Return the (x, y) coordinate for the center point of the cell that contains the specified text.  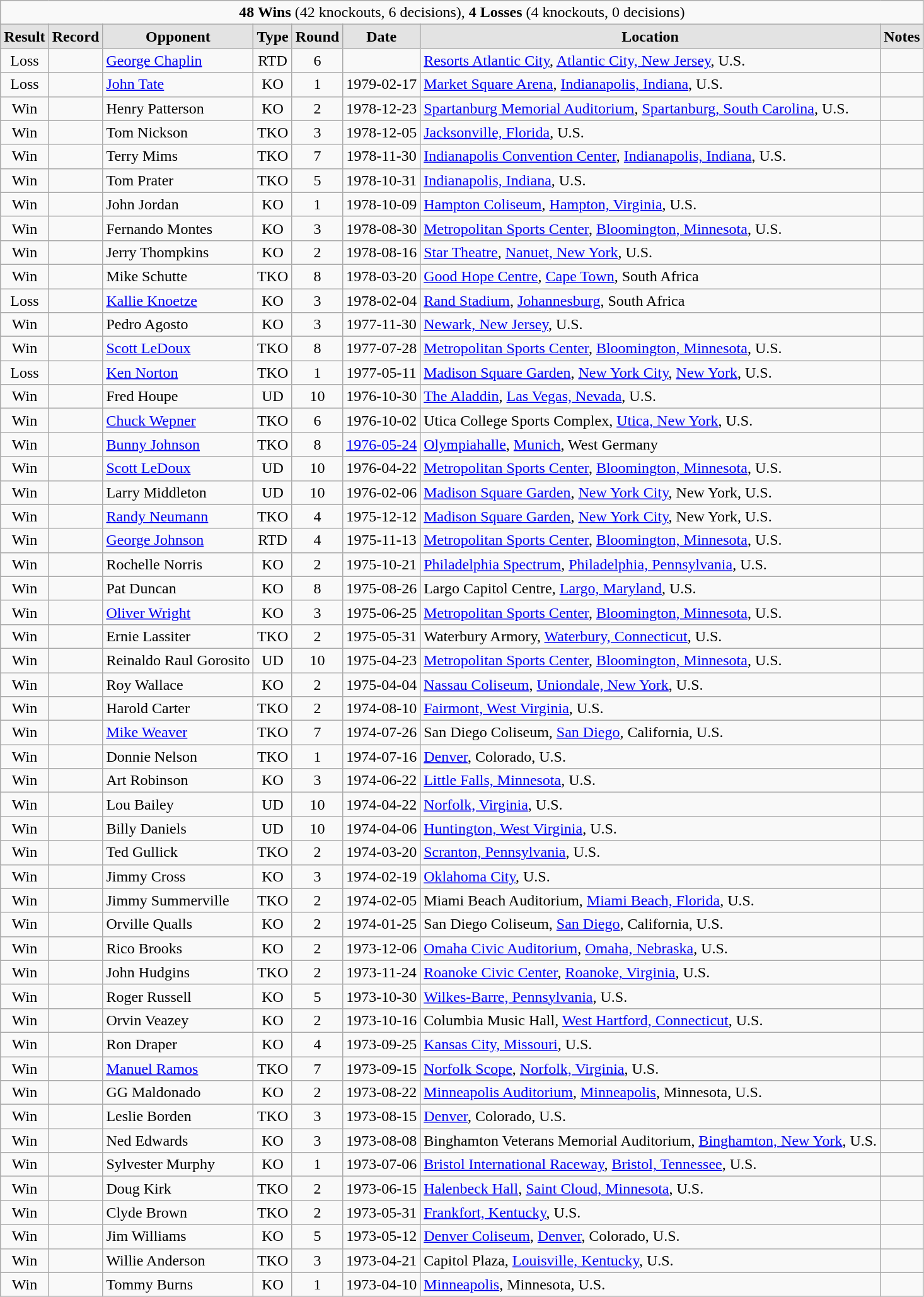
Jim Williams (178, 1236)
Orville Qualls (178, 924)
1978-10-09 (382, 204)
Bristol International Raceway, Bristol, Tennessee, U.S. (650, 1165)
Ken Norton (178, 373)
1974-02-19 (382, 876)
Spartanburg Memorial Auditorium, Spartanburg, South Carolina, U.S. (650, 108)
Indianapolis Convention Center, Indianapolis, Indiana, U.S. (650, 156)
Frankfort, Kentucky, U.S. (650, 1213)
Jimmy Summerville (178, 900)
Roy Wallace (178, 684)
Scranton, Pennsylvania, U.S. (650, 852)
1976-02-06 (382, 492)
George Chaplin (178, 61)
1975-12-12 (382, 516)
Randy Neumann (178, 516)
1973-04-10 (382, 1284)
George Johnson (178, 540)
Doug Kirk (178, 1189)
1973-08-15 (382, 1117)
Type (272, 37)
Miami Beach Auditorium, Miami Beach, Florida, U.S. (650, 900)
John Jordan (178, 204)
1976-05-24 (382, 445)
1973-12-06 (382, 948)
1974-07-26 (382, 733)
Norfolk Scope, Norfolk, Virginia, U.S. (650, 1069)
1973-06-15 (382, 1189)
Sylvester Murphy (178, 1165)
Result (25, 37)
The Aladdin, Las Vegas, Nevada, U.S. (650, 397)
Omaha Civic Auditorium, Omaha, Nebraska, U.S. (650, 948)
Halenbeck Hall, Saint Cloud, Minnesota, U.S. (650, 1189)
Bunny Johnson (178, 445)
Hampton Coliseum, Hampton, Virginia, U.S. (650, 204)
Ned Edwards (178, 1141)
Mike Weaver (178, 733)
1973-09-15 (382, 1069)
Rand Stadium, Johannesburg, South Africa (650, 301)
1975-10-21 (382, 564)
1974-06-22 (382, 781)
Pedro Agosto (178, 325)
Newark, New Jersey, U.S. (650, 325)
1978-12-23 (382, 108)
1975-11-13 (382, 540)
1974-04-06 (382, 829)
1973-08-22 (382, 1093)
1974-03-20 (382, 852)
Fernando Montes (178, 228)
1976-10-30 (382, 397)
1973-07-06 (382, 1165)
1973-04-21 (382, 1260)
Indianapolis, Indiana, U.S. (650, 180)
1973-08-08 (382, 1141)
1978-12-05 (382, 132)
1975-06-25 (382, 612)
1973-10-30 (382, 996)
Willie Anderson (178, 1260)
Kansas City, Missouri, U.S. (650, 1044)
Wilkes-Barre, Pennsylvania, U.S. (650, 996)
Art Robinson (178, 781)
Market Square Arena, Indianapolis, Indiana, U.S. (650, 84)
Larry Middleton (178, 492)
Fairmont, West Virginia, U.S. (650, 709)
1974-07-16 (382, 757)
Oklahoma City, U.S. (650, 876)
Terry Mims (178, 156)
Philadelphia Spectrum, Philadelphia, Pennsylvania, U.S. (650, 564)
John Tate (178, 84)
1974-02-05 (382, 900)
1978-11-30 (382, 156)
Oliver Wright (178, 612)
1973-11-24 (382, 972)
Good Hope Centre, Cape Town, South Africa (650, 276)
Reinaldo Raul Gorosito (178, 660)
1976-04-22 (382, 468)
Jacksonville, Florida, U.S. (650, 132)
Round (317, 37)
John Hudgins (178, 972)
Notes (902, 37)
Nassau Coliseum, Uniondale, New York, U.S. (650, 684)
Donnie Nelson (178, 757)
Leslie Borden (178, 1117)
1973-09-25 (382, 1044)
Columbia Music Hall, West Hartford, Connecticut, U.S. (650, 1020)
Utica College Sports Complex, Utica, New York, U.S. (650, 421)
Norfolk, Virginia, U.S. (650, 805)
Minneapolis Auditorium, Minneapolis, Minnesota, U.S. (650, 1093)
1973-10-16 (382, 1020)
Jimmy Cross (178, 876)
1975-04-04 (382, 684)
Henry Patterson (178, 108)
Tom Prater (178, 180)
1977-11-30 (382, 325)
Binghamton Veterans Memorial Auditorium, Binghamton, New York, U.S. (650, 1141)
Capitol Plaza, Louisville, Kentucky, U.S. (650, 1260)
Location (650, 37)
1979-02-17 (382, 84)
1975-05-31 (382, 636)
1974-01-25 (382, 924)
1976-10-02 (382, 421)
Tom Nickson (178, 132)
1973-05-31 (382, 1213)
1975-08-26 (382, 588)
1978-08-16 (382, 252)
1977-05-11 (382, 373)
Roanoke Civic Center, Roanoke, Virginia, U.S. (650, 972)
Star Theatre, Nanuet, New York, U.S. (650, 252)
Chuck Wepner (178, 421)
Ted Gullick (178, 852)
Ron Draper (178, 1044)
Denver Coliseum, Denver, Colorado, U.S. (650, 1236)
Mike Schutte (178, 276)
Kallie Knoetze (178, 301)
Manuel Ramos (178, 1069)
Largo Capitol Centre, Largo, Maryland, U.S. (650, 588)
Ernie Lassiter (178, 636)
Little Falls, Minnesota, U.S. (650, 781)
Rico Brooks (178, 948)
Harold Carter (178, 709)
1974-04-22 (382, 805)
1977-07-28 (382, 349)
Date (382, 37)
48 Wins (42 knockouts, 6 decisions), 4 Losses (4 knockouts, 0 decisions) (462, 13)
1974-08-10 (382, 709)
1978-03-20 (382, 276)
Rochelle Norris (178, 564)
GG Maldonado (178, 1093)
Waterbury Armory, Waterbury, Connecticut, U.S. (650, 636)
Huntington, West Virginia, U.S. (650, 829)
Fred Houpe (178, 397)
Orvin Veazey (178, 1020)
Roger Russell (178, 996)
Record (76, 37)
Olympiahalle, Munich, West Germany (650, 445)
1973-05-12 (382, 1236)
1978-02-04 (382, 301)
Opponent (178, 37)
Pat Duncan (178, 588)
Minneapolis, Minnesota, U.S. (650, 1284)
Jerry Thompkins (178, 252)
1975-04-23 (382, 660)
Lou Bailey (178, 805)
1978-10-31 (382, 180)
Resorts Atlantic City, Atlantic City, New Jersey, U.S. (650, 61)
Clyde Brown (178, 1213)
Billy Daniels (178, 829)
Tommy Burns (178, 1284)
1978-08-30 (382, 228)
